Output the [X, Y] coordinate of the center of the cell containing the given text.  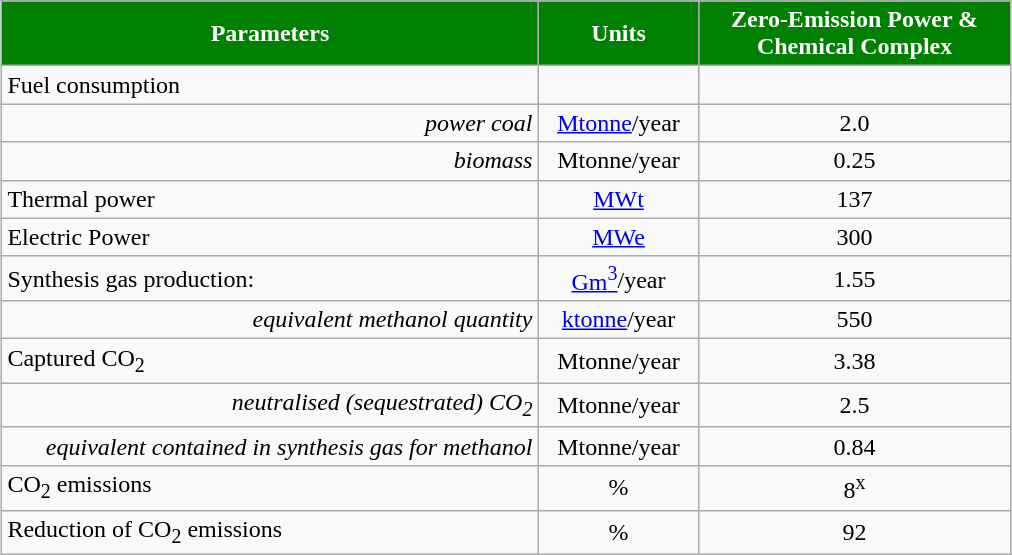
MWt [618, 199]
Units [618, 34]
0.84 [854, 446]
0.25 [854, 161]
3.38 [854, 361]
equivalent contained in synthesis gas for methanol [270, 446]
2.5 [854, 405]
CO2 emissions [270, 488]
2.0 [854, 123]
power coal [270, 123]
Zero-Emission Power &Chemical Complex [854, 34]
Thermal power [270, 199]
Captured CO2 [270, 361]
Parameters [270, 34]
Reduction of CO2 emissions [270, 532]
1.55 [854, 278]
8x [854, 488]
Synthesis gas production: [270, 278]
Gm3/year [618, 278]
92 [854, 532]
MWe [618, 237]
ktonne/year [618, 320]
300 [854, 237]
biomass [270, 161]
Fuel consumption [270, 85]
neutralised (sequestrated) CO2 [270, 405]
137 [854, 199]
Electric Power [270, 237]
550 [854, 320]
equivalent methanol quantity [270, 320]
